For the text-containing cell, return its midpoint in (x, y) coordinate format. 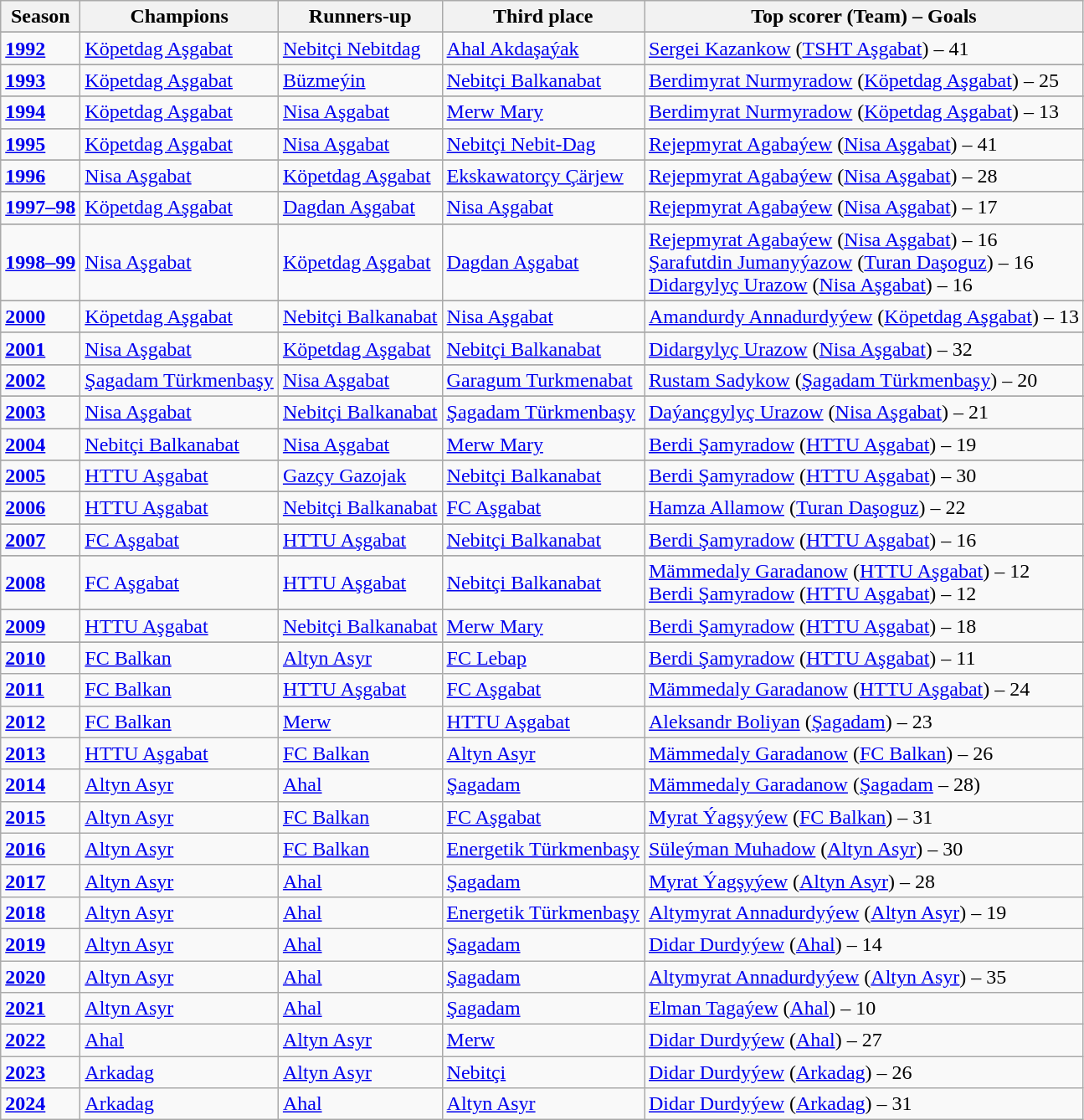
Rejepmyrat Agabaýew (Nisa Aşgabat) – 16 Şarafutdin Jumanyýazow (Turan Daşoguz) – 16 Didargylyç Urazow (Nisa Aşgabat) – 16 (864, 262)
Ahal Akdaşaýak (542, 49)
Mämmedaly Garadanow (FC Balkan) – 26 (864, 753)
2008 (40, 583)
Didargylyç Urazow (Nisa Aşgabat) – 32 (864, 348)
1996 (40, 176)
2014 (40, 785)
2003 (40, 412)
2020 (40, 977)
1998–99 (40, 262)
Altymyrat Annadurdyýew (Altyn Asyr) – 35 (864, 977)
2016 (40, 849)
Rejepmyrat Agabaýew (Nisa Aşgabat) – 41 (864, 144)
2006 (40, 508)
Rejepmyrat Agabaýew (Nisa Aşgabat) – 28 (864, 176)
Altymyrat Annadurdyýew (Altyn Asyr) – 19 (864, 912)
1997–98 (40, 208)
2010 (40, 658)
2015 (40, 817)
Nebitçi Nebitdag (360, 49)
Myrat Ýagşyýew (FC Balkan) – 31 (864, 817)
2017 (40, 881)
2001 (40, 348)
Sergei Kazankow (TSHT Aşgabat) – 41 (864, 49)
2000 (40, 316)
Champions (179, 17)
Berdi Şamyradow (HTTU Aşgabat) – 30 (864, 476)
Mämmedaly Garadanow (HTTU Aşgabat) – 12 Berdi Şamyradow (HTTU Aşgabat) – 12 (864, 583)
2022 (40, 1040)
Didar Durdyýew (Ahal) – 27 (864, 1040)
Mämmedaly Garadanow (Şagadam – 28) (864, 785)
Myrat Ýagşyýew (Altyn Asyr) – 28 (864, 881)
1993 (40, 80)
Süleýman Muhadow (Altyn Asyr) – 30 (864, 849)
Nebitçi (542, 1072)
Top scorer (Team) – Goals (864, 17)
2019 (40, 944)
2009 (40, 626)
Rustam Sadykow (Şagadam Türkmenbaşy) – 20 (864, 380)
Büzmeýin (360, 80)
Berdimyrat Nurmyradow (Köpetdag Aşgabat) – 25 (864, 80)
Didar Durdyýew (Arkadag) – 26 (864, 1072)
Berdi Şamyradow (HTTU Aşgabat) – 16 (864, 540)
Third place (542, 17)
Mämmedaly Garadanow (HTTU Aşgabat) – 24 (864, 690)
2018 (40, 912)
2012 (40, 722)
Gazçy Gazojak (360, 476)
Berdi Şamyradow (HTTU Aşgabat) – 11 (864, 658)
Aleksandr Boliyan (Şagadam) – 23 (864, 722)
Didar Durdyýew (Ahal) – 14 (864, 944)
2023 (40, 1072)
2007 (40, 540)
1992 (40, 49)
Rejepmyrat Agabaýew (Nisa Aşgabat) – 17 (864, 208)
Didar Durdyýew (Arkadag) – 31 (864, 1104)
Berdi Şamyradow (HTTU Aşgabat) – 19 (864, 444)
Nebitçi Nebit-Dag (542, 144)
2005 (40, 476)
1994 (40, 112)
Ekskawatorçy Çärjew (542, 176)
Daýançgylyç Urazow (Nisa Aşgabat) – 21 (864, 412)
1995 (40, 144)
Amandurdy Annadurdyýew (Köpetdag Aşgabat) – 13 (864, 316)
2011 (40, 690)
2004 (40, 444)
Garagum Turkmenabat (542, 380)
Hamza Allamow (Turan Daşoguz) – 22 (864, 508)
2024 (40, 1104)
Berdi Şamyradow (HTTU Aşgabat) – 18 (864, 626)
Season (40, 17)
Berdimyrat Nurmyradow (Köpetdag Aşgabat) – 13 (864, 112)
Runners-up (360, 17)
FC Lebap (542, 658)
2021 (40, 1009)
2013 (40, 753)
Elman Tagaýew (Ahal) – 10 (864, 1009)
2002 (40, 380)
